For the text-containing cell, return its midpoint in [X, Y] coordinate format. 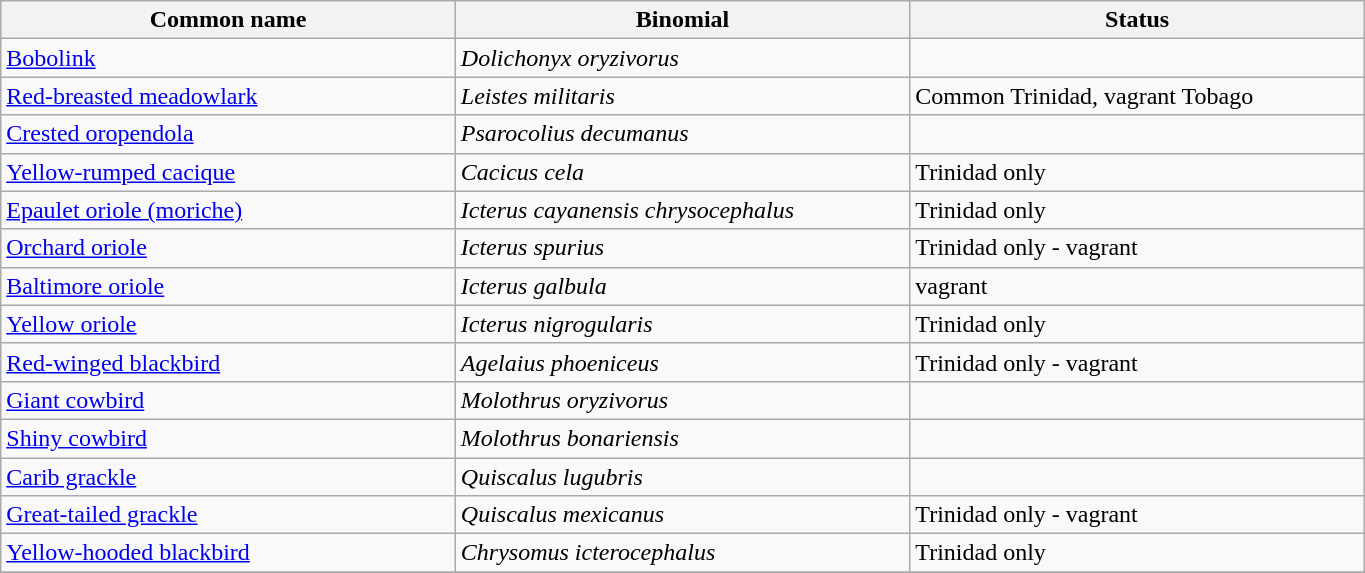
Icterus galbula [682, 286]
Epaulet oriole (moriche) [228, 210]
Chrysomus icterocephalus [682, 553]
Quiscalus mexicanus [682, 515]
Orchard oriole [228, 248]
Bobolink [228, 58]
Shiny cowbird [228, 438]
Carib grackle [228, 477]
Binomial [682, 20]
Common name [228, 20]
Yellow oriole [228, 324]
Icterus nigrogularis [682, 324]
Giant cowbird [228, 400]
Cacicus cela [682, 172]
Crested oropendola [228, 134]
Yellow-rumped cacique [228, 172]
Dolichonyx oryzivorus [682, 58]
Icterus spurius [682, 248]
Icterus cayanensis chrysocephalus [682, 210]
Quiscalus lugubris [682, 477]
Baltimore oriole [228, 286]
Great-tailed grackle [228, 515]
Molothrus oryzivorus [682, 400]
Yellow-hooded blackbird [228, 553]
Common Trinidad, vagrant Tobago [1138, 96]
Leistes militaris [682, 96]
Status [1138, 20]
Agelaius phoeniceus [682, 362]
Red-winged blackbird [228, 362]
Molothrus bonariensis [682, 438]
Psarocolius decumanus [682, 134]
vagrant [1138, 286]
Red-breasted meadowlark [228, 96]
